Scan for the cell matching the given text and deliver its (X, Y) coordinate at center. 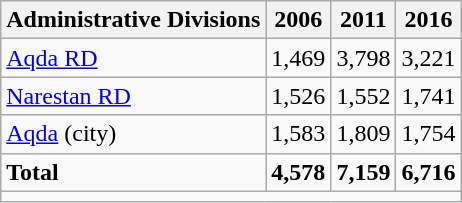
1,526 (298, 96)
Administrative Divisions (134, 20)
2006 (298, 20)
1,741 (428, 96)
4,578 (298, 172)
2011 (364, 20)
7,159 (364, 172)
3,798 (364, 58)
Total (134, 172)
3,221 (428, 58)
1,583 (298, 134)
Aqda RD (134, 58)
Narestan RD (134, 96)
1,754 (428, 134)
1,469 (298, 58)
Aqda (city) (134, 134)
1,552 (364, 96)
2016 (428, 20)
1,809 (364, 134)
6,716 (428, 172)
